Return [X, Y] of the center of cell containing provided text 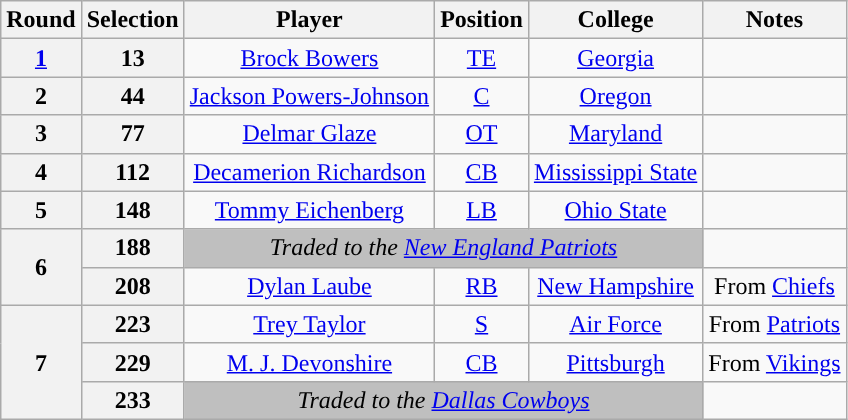
Air Force [615, 324]
From Patriots [774, 324]
Pittsburgh [615, 362]
Notes [774, 20]
Decamerion Richardson [309, 172]
188 [132, 248]
148 [132, 210]
M. J. Devonshire [309, 362]
4 [41, 172]
From Chiefs [774, 286]
77 [132, 134]
Georgia [615, 58]
LB [482, 210]
Selection [132, 20]
6 [41, 267]
Ohio State [615, 210]
44 [132, 96]
3 [41, 134]
Trey Taylor [309, 324]
Maryland [615, 134]
7 [41, 362]
C [482, 96]
Brock Bowers [309, 58]
Traded to the New England Patriots [444, 248]
112 [132, 172]
Jackson Powers-Johnson [309, 96]
College [615, 20]
New Hampshire [615, 286]
5 [41, 210]
Mississippi State [615, 172]
13 [132, 58]
Delmar Glaze [309, 134]
S [482, 324]
TE [482, 58]
229 [132, 362]
1 [41, 58]
RB [482, 286]
Traded to the Dallas Cowboys [444, 400]
208 [132, 286]
Dylan Laube [309, 286]
Oregon [615, 96]
2 [41, 96]
Position [482, 20]
223 [132, 324]
From Vikings [774, 362]
OT [482, 134]
Player [309, 20]
Round [41, 20]
233 [132, 400]
Tommy Eichenberg [309, 210]
